Locate the cell with the specified text and output its [X, Y] center coordinate. 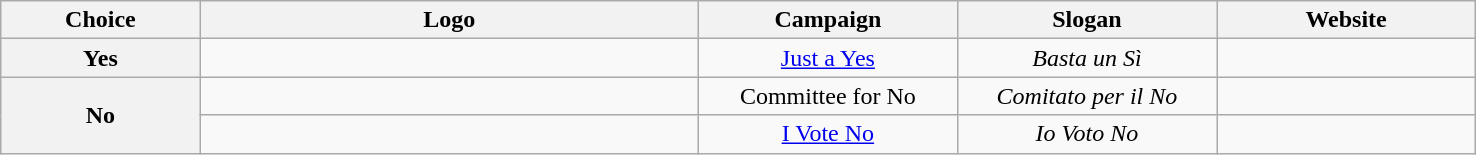
I Vote No [828, 134]
Slogan [1086, 20]
Campaign [828, 20]
Yes [100, 58]
Comitato per il No [1086, 96]
Logo [449, 20]
Io Voto No [1086, 134]
No [100, 115]
Choice [100, 20]
Website [1346, 20]
Committee for No [828, 96]
Just a Yes [828, 58]
Basta un Sì [1086, 58]
